For the text-containing cell, return its midpoint in (X, Y) coordinate format. 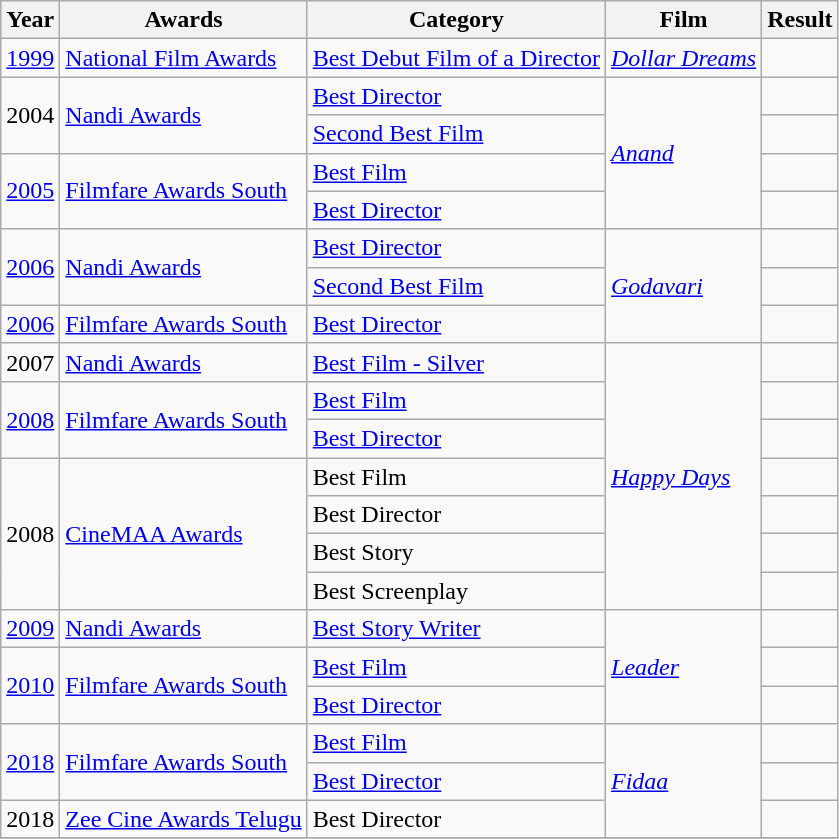
1999 (30, 58)
2010 (30, 686)
Fidaa (684, 781)
Best Story Writer (456, 629)
2004 (30, 115)
Happy Days (684, 476)
Dollar Dreams (684, 58)
2007 (30, 362)
Zee Cine Awards Telugu (184, 819)
CineMAA Awards (184, 534)
2005 (30, 191)
Best Debut Film of a Director (456, 58)
Result (800, 20)
Best Story (456, 553)
Awards (184, 20)
Best Screenplay (456, 591)
Anand (684, 153)
Godavari (684, 286)
Year (30, 20)
National Film Awards (184, 58)
Leader (684, 667)
Best Film - Silver (456, 362)
2009 (30, 629)
Category (456, 20)
Film (684, 20)
